Pinpoint the cell where the given text exists, returning its [x, y] midpoint coordinate. 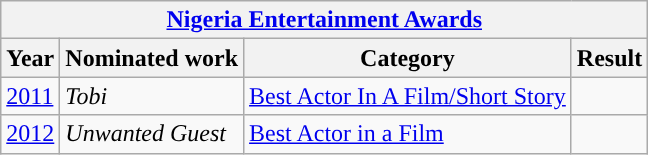
Result [609, 58]
Best Actor in a Film [408, 134]
Year [30, 58]
Best Actor In A Film/Short Story [408, 96]
Nominated work [152, 58]
2011 [30, 96]
Category [408, 58]
Nigeria Entertainment Awards [324, 20]
Unwanted Guest [152, 134]
2012 [30, 134]
Tobi [152, 96]
